Identify which cell holds the provided text, then report its [x, y] central coordinate. 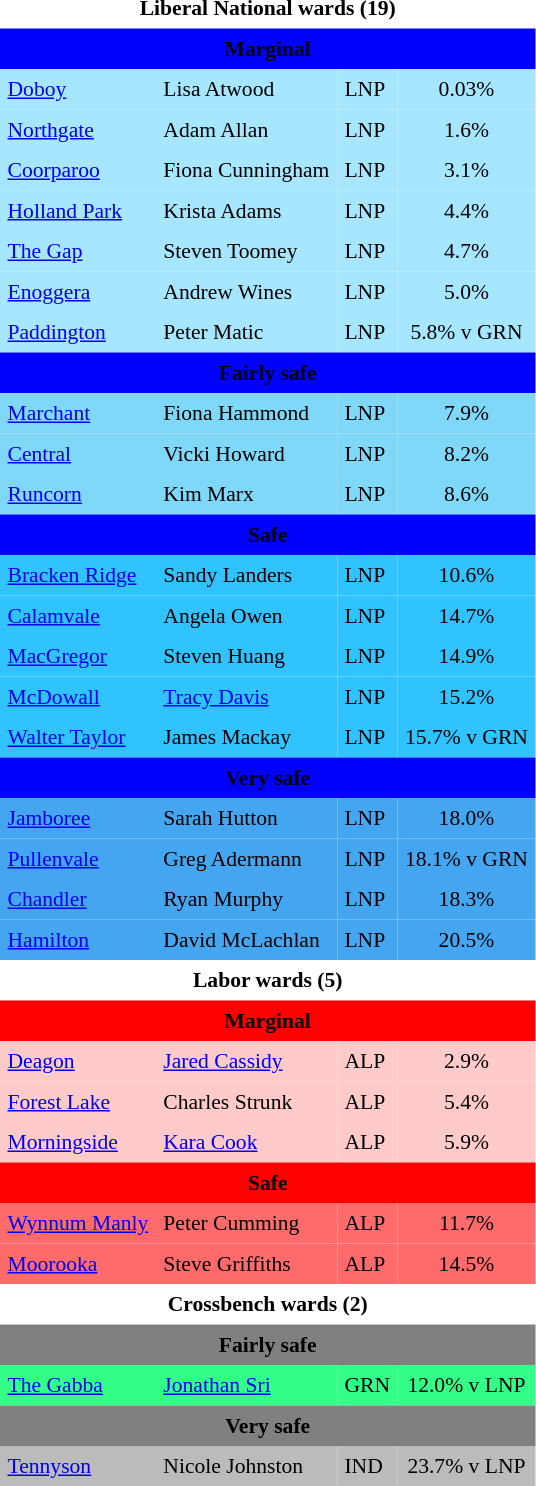
Pullenvale [78, 858]
5.9% [467, 1142]
Peter Cumming [246, 1223]
7.9% [467, 413]
Bracken Ridge [78, 575]
18.0% [467, 818]
Nicole Johnston [246, 1466]
5.0% [467, 291]
Fiona Hammond [246, 413]
GRN [368, 1385]
Andrew Wines [246, 291]
Ryan Murphy [246, 899]
David McLachlan [246, 939]
McDowall [78, 696]
Sandy Landers [246, 575]
Doboy [78, 89]
Hamilton [78, 939]
Tracy Davis [246, 696]
Jamboree [78, 818]
Jared Cassidy [246, 1061]
Deagon [78, 1061]
14.9% [467, 656]
Peter Matic [246, 332]
Charles Strunk [246, 1101]
Kara Cook [246, 1142]
Central [78, 453]
James Mackay [246, 737]
Steve Griffiths [246, 1263]
15.2% [467, 696]
Holland Park [78, 210]
Kim Marx [246, 494]
23.7% v LNP [467, 1466]
11.7% [467, 1223]
4.7% [467, 251]
Labor wards (5) [268, 980]
Paddington [78, 332]
Steven Toomey [246, 251]
Tennyson [78, 1466]
Krista Adams [246, 210]
5.8% v GRN [467, 332]
Chandler [78, 899]
10.6% [467, 575]
Adam Allan [246, 129]
Northgate [78, 129]
15.7% v GRN [467, 737]
Lisa Atwood [246, 89]
Crossbench wards (2) [268, 1304]
Greg Adermann [246, 858]
0.03% [467, 89]
1.6% [467, 129]
3.1% [467, 170]
18.1% v GRN [467, 858]
Walter Taylor [78, 737]
IND [368, 1466]
4.4% [467, 210]
20.5% [467, 939]
2.9% [467, 1061]
Jonathan Sri [246, 1385]
Runcorn [78, 494]
Marchant [78, 413]
Coorparoo [78, 170]
The Gabba [78, 1385]
Angela Owen [246, 615]
Enoggera [78, 291]
Fiona Cunningham [246, 170]
14.5% [467, 1263]
MacGregor [78, 656]
8.2% [467, 453]
Forest Lake [78, 1101]
Moorooka [78, 1263]
Steven Huang [246, 656]
12.0% v LNP [467, 1385]
5.4% [467, 1101]
18.3% [467, 899]
Morningside [78, 1142]
The Gap [78, 251]
8.6% [467, 494]
Wynnum Manly [78, 1223]
Vicki Howard [246, 453]
14.7% [467, 615]
Sarah Hutton [246, 818]
Calamvale [78, 615]
